Find where the given text appears and provide that cell's center as [X, Y] coordinate. 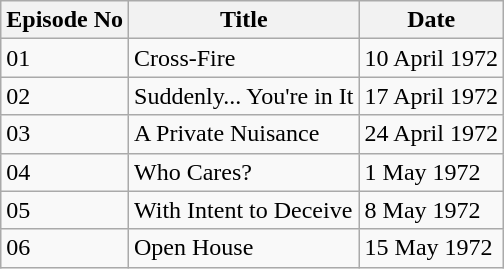
Episode No [65, 20]
Cross-Fire [244, 58]
03 [65, 134]
8 May 1972 [431, 210]
01 [65, 58]
06 [65, 248]
10 April 1972 [431, 58]
Who Cares? [244, 172]
05 [65, 210]
17 April 1972 [431, 96]
A Private Nuisance [244, 134]
15 May 1972 [431, 248]
Open House [244, 248]
04 [65, 172]
1 May 1972 [431, 172]
Suddenly... You're in It [244, 96]
Title [244, 20]
02 [65, 96]
Date [431, 20]
24 April 1972 [431, 134]
With Intent to Deceive [244, 210]
